Extract the [X, Y] coordinate from the center of the cell holding the provided text.  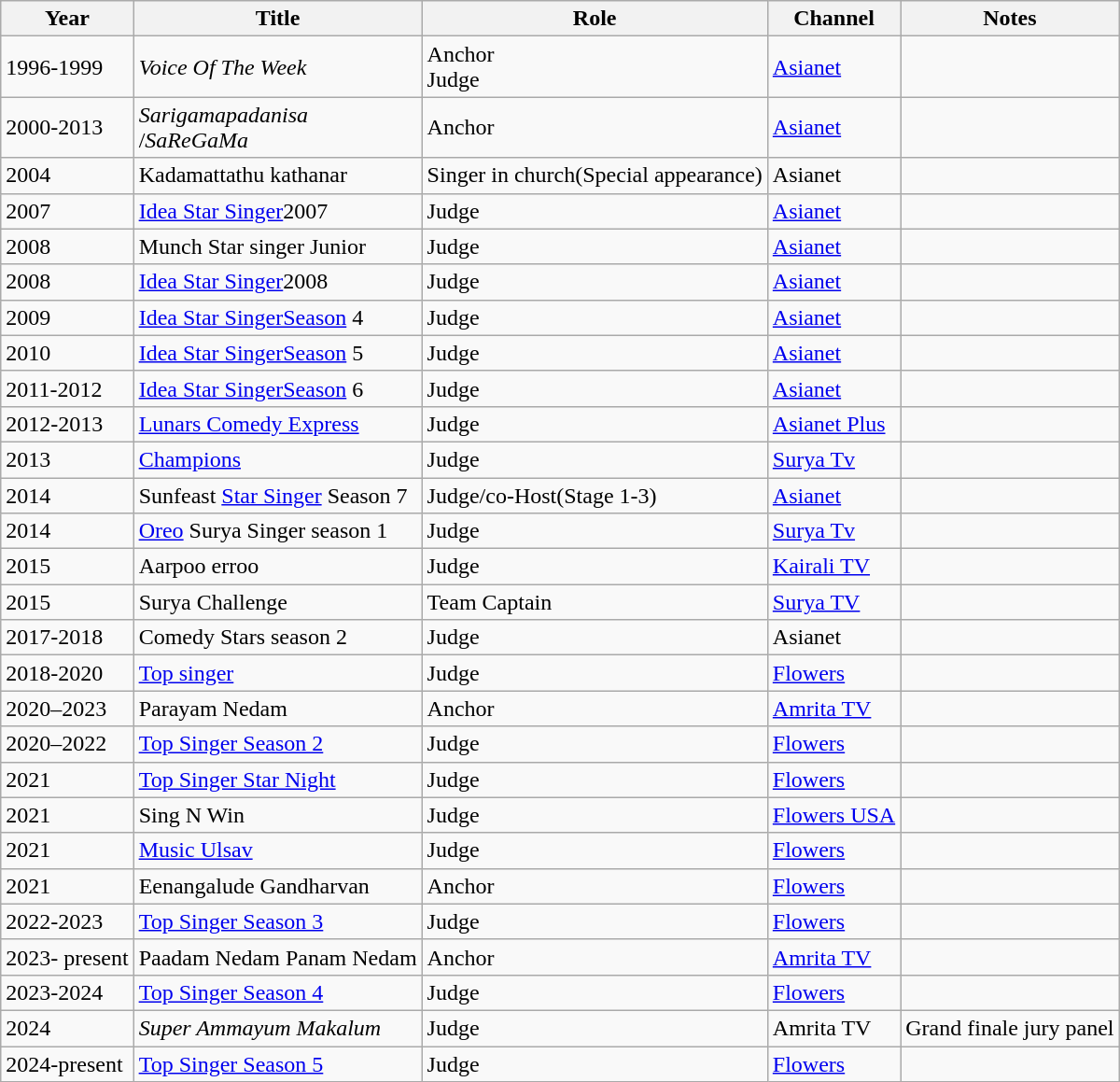
Eenangalude Gandharvan [278, 886]
AnchorJudge [595, 67]
Music Ulsav [278, 850]
Top Singer Season 2 [278, 744]
2007 [67, 211]
Top singer [278, 673]
Oreo Surya Singer season 1 [278, 531]
Idea Star Singer2007 [278, 211]
Idea Star Singer2008 [278, 282]
Idea Star SingerSeason 5 [278, 353]
Top Singer Season 5 [278, 1063]
Sarigamapadanisa/SaReGaMa [278, 127]
Paadam Nedam Panam Nedam [278, 957]
2004 [67, 176]
Judge/co-Host(Stage 1-3) [595, 496]
Comedy Stars season 2 [278, 638]
2020–2023 [67, 709]
Surya Challenge [278, 602]
2009 [67, 317]
Flowers USA [833, 815]
Voice Of The Week [278, 67]
Title [278, 19]
2020–2022 [67, 744]
Munch Star singer Junior [278, 246]
Surya TV [833, 602]
2023- present [67, 957]
Sunfeast Star Singer Season 7 [278, 496]
2024 [67, 1028]
Parayam Nedam [278, 709]
Role [595, 19]
Team Captain [595, 602]
Asianet Plus [833, 424]
Top Singer Season 4 [278, 992]
Idea Star SingerSeason 6 [278, 388]
2000-2013 [67, 127]
2024-present [67, 1063]
2011-2012 [67, 388]
2010 [67, 353]
2012-2013 [67, 424]
Idea Star SingerSeason 4 [278, 317]
Top Singer Star Night [278, 780]
Grand finale jury panel [1010, 1028]
2023-2024 [67, 992]
1996-1999 [67, 67]
Kairali TV [833, 567]
Lunars Comedy Express [278, 424]
Notes [1010, 19]
Aarpoo erroo [278, 567]
Kadamattathu kathanar [278, 176]
Singer in church(Special appearance) [595, 176]
2013 [67, 459]
2017-2018 [67, 638]
Year [67, 19]
2018-2020 [67, 673]
Channel [833, 19]
Super Ammayum Makalum [278, 1028]
Top Singer Season 3 [278, 921]
Champions [278, 459]
2022-2023 [67, 921]
Sing N Win [278, 815]
